Scan for the cell matching the given text and deliver its (x, y) coordinate at center. 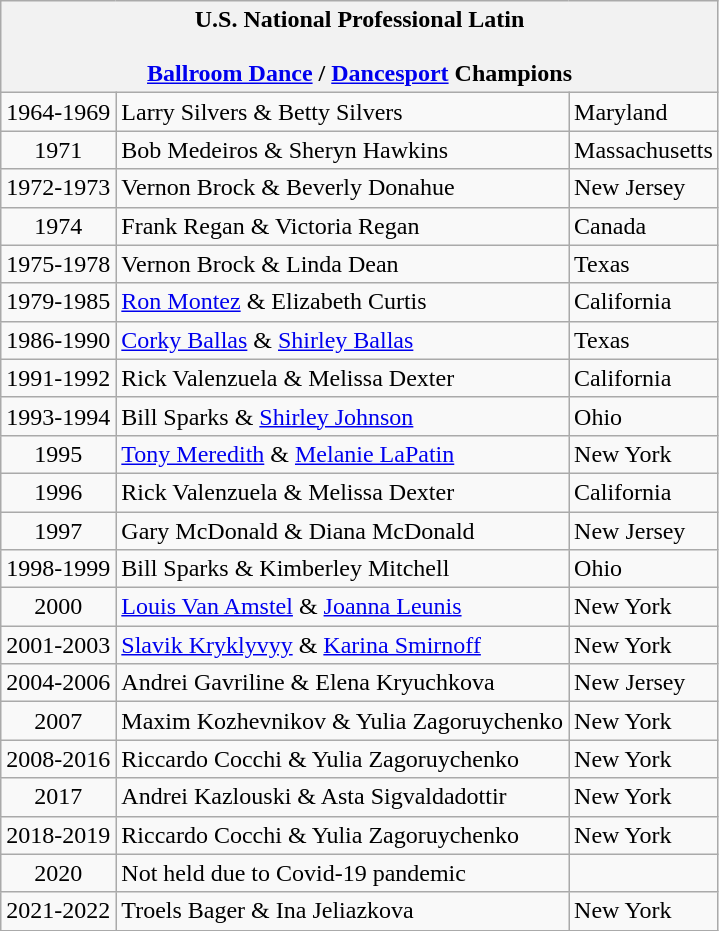
U.S. National Professional LatinBallroom Dance / Dancesport Champions (360, 47)
2007 (58, 721)
Frank Regan & Victoria Regan (342, 226)
Not held due to Covid-19 pandemic (342, 873)
1996 (58, 492)
Bill Sparks & Kimberley Mitchell (342, 569)
1975-1978 (58, 264)
Tony Meredith & Melanie LaPatin (342, 454)
Bob Medeiros & Sheryn Hawkins (342, 150)
Maryland (644, 112)
2017 (58, 797)
1998-1999 (58, 569)
1964-1969 (58, 112)
Larry Silvers & Betty Silvers (342, 112)
Vernon Brock & Beverly Donahue (342, 188)
1974 (58, 226)
Bill Sparks & Shirley Johnson (342, 416)
Maxim Kozhevnikov & Yulia Zagoruychenko (342, 721)
Troels Bager & Ina Jeliazkova (342, 911)
2020 (58, 873)
1993-1994 (58, 416)
Slavik Kryklyvyy & Karina Smirnoff (342, 645)
1995 (58, 454)
Corky Ballas & Shirley Ballas (342, 340)
Andrei Gavriline & Elena Kryuchkova (342, 683)
1991-1992 (58, 378)
2008-2016 (58, 759)
Canada (644, 226)
Gary McDonald & Diana McDonald (342, 531)
Louis Van Amstel & Joanna Leunis (342, 607)
2018-2019 (58, 835)
Andrei Kazlouski & Asta Sigvaldadottir (342, 797)
2000 (58, 607)
1979-1985 (58, 302)
1997 (58, 531)
2004-2006 (58, 683)
1972-1973 (58, 188)
2021-2022 (58, 911)
2001-2003 (58, 645)
Vernon Brock & Linda Dean (342, 264)
1971 (58, 150)
Ron Montez & Elizabeth Curtis (342, 302)
1986-1990 (58, 340)
Massachusetts (644, 150)
